Provide the [x, y] coordinate of the cell's center where the given text is located.  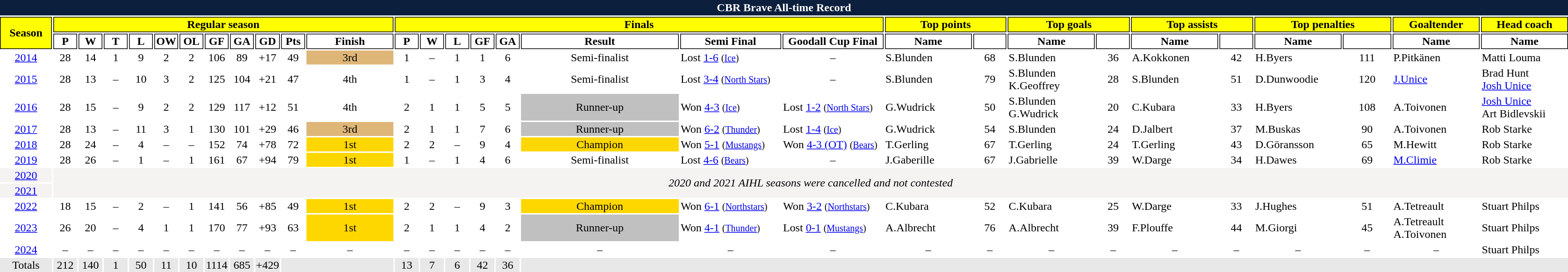
P.Pitkänen [1436, 57]
2023 [26, 228]
685 [242, 265]
Top penalties [1323, 24]
1114 [217, 265]
Pts [294, 41]
125 [217, 79]
Won 6-2 (Thunder) [730, 129]
2016 [26, 107]
37 [1237, 129]
S.Blunden G.Wudrick [1051, 107]
25 [1113, 206]
46 [294, 129]
141 [217, 206]
Totals [26, 265]
43 [1237, 144]
Lost 1-6 (Ice) [730, 57]
77 [242, 228]
72 [294, 144]
M.Buskas [1298, 129]
OL [192, 41]
129 [217, 107]
H.Dawes [1298, 160]
Won 4-3 (OT) (Bears) [833, 144]
Lost 4-6 (Bears) [730, 160]
D.Göransson [1298, 144]
A.Tetreault [1436, 206]
74 [242, 144]
117 [242, 107]
170 [217, 228]
Season [26, 33]
76 [990, 228]
M.Climie [1436, 160]
Finish [350, 41]
Goodall Cup Final [833, 41]
Finals [639, 24]
Regular season [223, 24]
T [116, 41]
+29 [267, 129]
Lost 1-2 (North Stars) [833, 107]
Won 5-1 (Mustangs) [730, 144]
Result [599, 41]
D.Jalbert [1175, 129]
J.Unice [1436, 79]
111 [1367, 57]
2018 [26, 144]
2024 [26, 250]
Head coach [1525, 24]
106 [217, 57]
Won 4-3 (Ice) [730, 107]
63 [294, 228]
47 [294, 79]
45 [1367, 228]
2021 [26, 191]
120 [1367, 79]
M.Giorgi [1298, 228]
+21 [267, 79]
Lost 3-4 (North Stars) [730, 79]
54 [990, 129]
Won 3-2 (Northstars) [833, 206]
2017 [26, 129]
+17 [267, 57]
+78 [267, 144]
J.Gabrielle [1051, 160]
F.Plouffe [1175, 228]
Top points [945, 24]
Lost 0-1 (Mustangs) [833, 228]
2020 [26, 175]
Matti Louma [1525, 57]
Top assists [1192, 24]
18 [65, 206]
Josh Unice Art Bidlevskii [1525, 107]
104 [242, 79]
2022 [26, 206]
140 [91, 265]
Won 6-1 (Northstars) [730, 206]
34 [1237, 160]
J.Hughes [1298, 206]
GD [267, 41]
Semi Final [730, 41]
52 [990, 206]
152 [217, 144]
2015 [26, 79]
90 [1367, 129]
44 [1237, 228]
2020 and 2021 AIHL seasons were cancelled and not contested [811, 183]
CBR Brave All-time Record [784, 7]
Won 4-1 (Thunder) [730, 228]
+94 [267, 160]
130 [217, 129]
Top goals [1069, 24]
2014 [26, 57]
Brad Hunt Josh Unice [1525, 79]
89 [242, 57]
56 [242, 206]
+93 [267, 228]
212 [65, 265]
Lost 1-4 (Ice) [833, 129]
2019 [26, 160]
OW [166, 41]
D.Dunwoodie [1298, 79]
65 [1367, 144]
+429 [267, 265]
69 [1367, 160]
M.Hewitt [1436, 144]
68 [990, 57]
101 [242, 129]
Goaltender [1436, 24]
+85 [267, 206]
S.Blunden K.Geoffrey [1051, 79]
14 [91, 57]
A.Tetreault A.Toivonen [1436, 228]
+12 [267, 107]
161 [217, 160]
A.Kokkonen [1175, 57]
108 [1367, 107]
J.Gaberille [928, 160]
